Search for the cell housing the specified text and yield its (x, y) center coordinate. 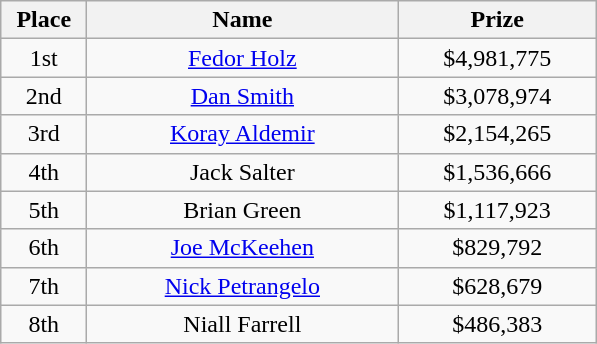
$2,154,265 (498, 134)
$486,383 (498, 324)
$829,792 (498, 248)
$628,679 (498, 286)
Name (242, 20)
Dan Smith (242, 96)
$1,117,923 (498, 210)
1st (44, 58)
Niall Farrell (242, 324)
$3,078,974 (498, 96)
6th (44, 248)
Jack Salter (242, 172)
Koray Aldemir (242, 134)
5th (44, 210)
4th (44, 172)
$1,536,666 (498, 172)
Nick Petrangelo (242, 286)
Prize (498, 20)
Place (44, 20)
Fedor Holz (242, 58)
Brian Green (242, 210)
$4,981,775 (498, 58)
Joe McKeehen (242, 248)
8th (44, 324)
7th (44, 286)
2nd (44, 96)
3rd (44, 134)
